Identify which cell holds the provided text, then report its [X, Y] central coordinate. 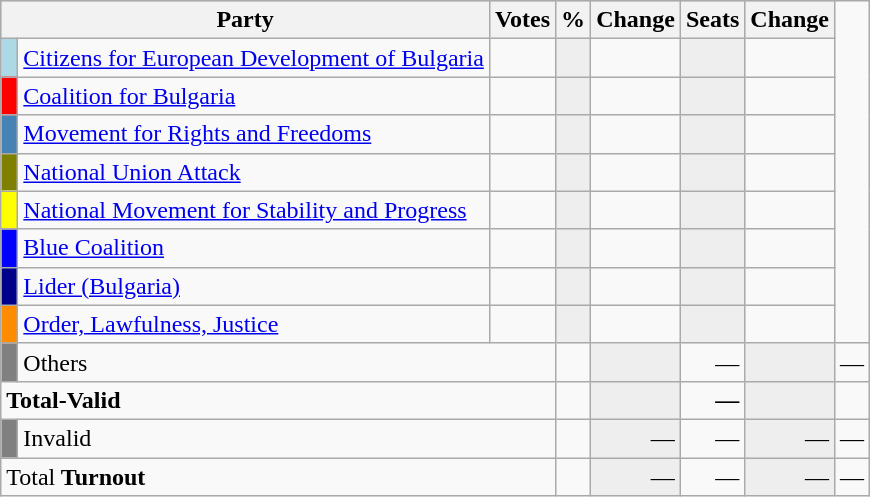
Total-Valid [278, 400]
Blue Coalition [254, 248]
Citizens for European Development of Bulgaria [254, 58]
Others [287, 362]
National Union Attack [254, 172]
Invalid [287, 438]
Seats [712, 20]
Coalition for Bulgaria [254, 96]
Order, Lawfulness, Justice [254, 324]
Movement for Rights and Freedoms [254, 134]
Lider (Bulgaria) [254, 286]
Votes [522, 20]
Total Turnout [278, 477]
Party [246, 20]
% [574, 20]
National Movement for Stability and Progress [254, 210]
